Identify which cell holds the provided text, then report its (X, Y) central coordinate. 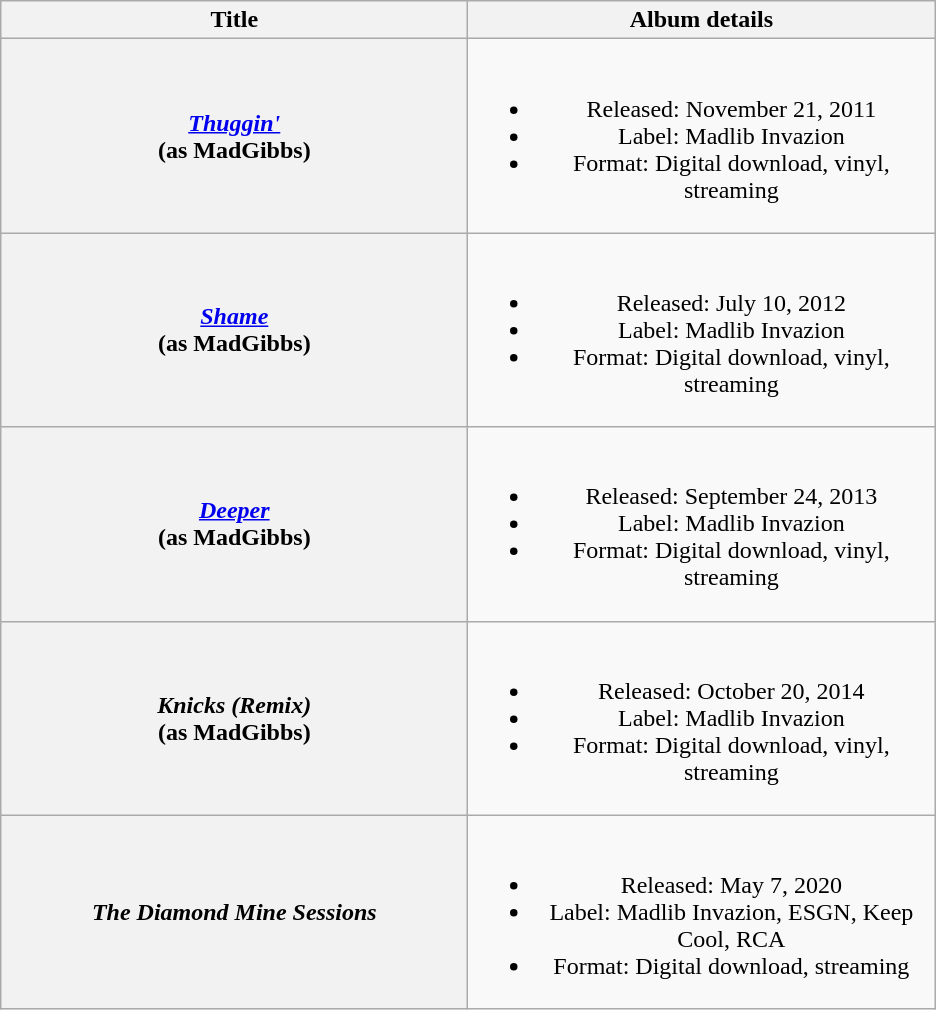
Title (234, 20)
Released: October 20, 2014Label: Madlib InvazionFormat: Digital download, vinyl, streaming (702, 718)
Thuggin'(as MadGibbs) (234, 136)
Released: May 7, 2020Label: Madlib Invazion, ESGN, Keep Cool, RCAFormat: Digital download, streaming (702, 912)
Released: September 24, 2013Label: Madlib InvazionFormat: Digital download, vinyl, streaming (702, 524)
Released: November 21, 2011Label: Madlib InvazionFormat: Digital download, vinyl, streaming (702, 136)
Album details (702, 20)
The Diamond Mine Sessions (234, 912)
Released: July 10, 2012Label: Madlib InvazionFormat: Digital download, vinyl, streaming (702, 330)
Deeper(as MadGibbs) (234, 524)
Shame(as MadGibbs) (234, 330)
Knicks (Remix)(as MadGibbs) (234, 718)
